Identify which cell holds the provided text, then report its (X, Y) central coordinate. 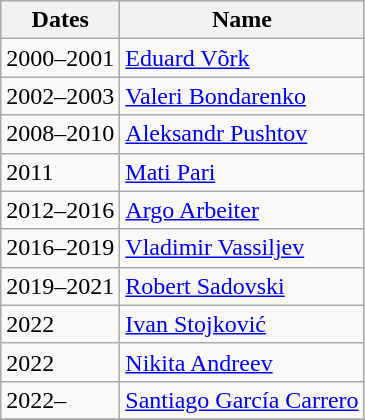
Robert Sadovski (242, 286)
2012–2016 (60, 210)
2016–2019 (60, 248)
Valeri Bondarenko (242, 96)
Argo Arbeiter (242, 210)
Mati Pari (242, 172)
2022– (60, 400)
Aleksandr Pushtov (242, 134)
Ivan Stojković (242, 324)
2011 (60, 172)
Name (242, 20)
Dates (60, 20)
Vladimir Vassiljev (242, 248)
Eduard Võrk (242, 58)
2000–2001 (60, 58)
2008–2010 (60, 134)
2002–2003 (60, 96)
Santiago García Carrero (242, 400)
2019–2021 (60, 286)
Nikita Andreev (242, 362)
